Identify which cell holds the provided text, then report its [x, y] central coordinate. 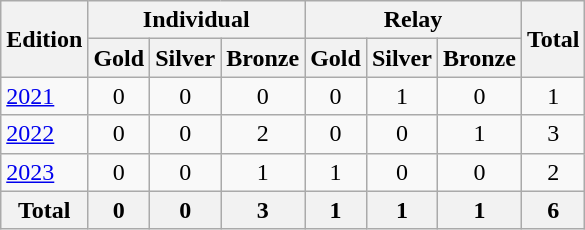
2023 [44, 172]
Individual [196, 20]
Edition [44, 39]
6 [553, 210]
2021 [44, 96]
Relay [414, 20]
2022 [44, 134]
